Identify which cell holds the provided text, then report its (X, Y) central coordinate. 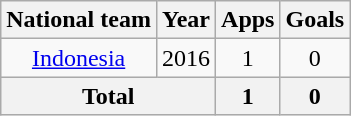
2016 (186, 58)
National team (79, 20)
Total (108, 96)
Goals (315, 20)
Year (186, 20)
Indonesia (79, 58)
Apps (248, 20)
